Detect which cell encompasses the target text, then output its (X, Y) center coordinate. 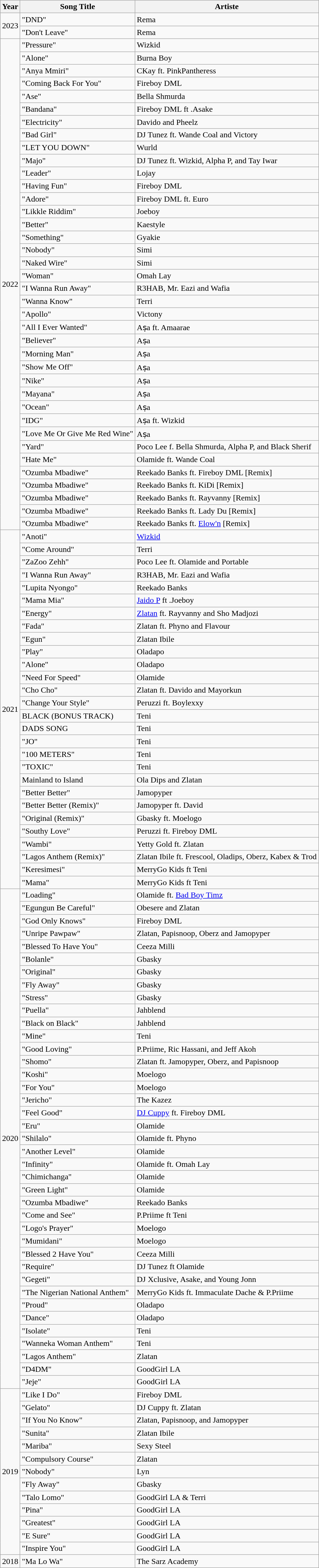
"Blessed To Have You" (77, 946)
Zlatan ft. Rayvanny and Sho Madjozi (227, 613)
"Don't Leave" (77, 32)
"D4DM" (77, 1369)
"IDG" (77, 420)
"Apollo" (77, 314)
Jaido P ft .Joeboy (227, 600)
P.Priime ft Teni (227, 1215)
"God Only Knows" (77, 921)
"Shilalo" (77, 1139)
"Majo" (77, 161)
"Lagos Anthem" (77, 1356)
"Original" (77, 972)
"E Sure" (77, 1536)
Ola Dips and Zlatan (227, 780)
Peruzzi ft. Fireboy DML (227, 831)
"Puella" (77, 1010)
"Proud" (77, 1305)
Gbasky ft. Moelogo (227, 818)
"All I Ever Wanted" (77, 327)
Jamopyper (227, 793)
"Greatest" (77, 1523)
Wurld (227, 147)
"For You" (77, 1087)
DADS SONG (77, 729)
Aṣa ft. Amaarae (227, 327)
2023 (10, 26)
"Black on Black" (77, 1023)
Lyn (227, 1471)
Bella Shmurda (227, 96)
CKay ft. PinkPantheress (227, 71)
"Wanneka Woman Anthem" (77, 1344)
"Ase" (77, 96)
"Blessed 2 Have You" (77, 1254)
"Play" (77, 652)
"Wanna Know" (77, 301)
"Need For Speed" (77, 677)
Kaestyle (227, 224)
2020 (10, 1139)
2022 (10, 284)
"Mumidani" (77, 1241)
"TOXIC" (77, 767)
"Require" (77, 1266)
"DND" (77, 20)
Mainland to Island (77, 780)
Zlatan ft. Jamopyper, Oberz, and Papisnoop (227, 1061)
"Anoti" (77, 536)
Reekado Banks ft. Rayvanny [Remix] (227, 498)
"Compulsory Course" (77, 1459)
Zlatan, Papisnoop, and Jamopyper (227, 1420)
"Energy" (77, 613)
"Koshi" (77, 1074)
Reekado Banks ft. Fireboy DML [Remix] (227, 472)
Sexy Steel (227, 1446)
"Coming Back For You" (77, 83)
Reekado Banks ft. Lady Du [Remix] (227, 511)
Peruzzi ft. Boylexxy (227, 703)
"Mariba" (77, 1446)
2021 (10, 709)
"100 METERS" (77, 754)
Davido and Pheelz (227, 122)
"Infinity" (77, 1164)
"Isolate" (77, 1331)
The Kazez (227, 1100)
Olamide ft. Omah Lay (227, 1164)
"Gegeti" (77, 1279)
"Unripe Pawpaw" (77, 934)
"Cho Cho" (77, 690)
"Pressure" (77, 45)
"Come and See" (77, 1215)
"Mayana" (77, 394)
"LET YOU DOWN" (77, 147)
Olamide ft. Wande Coal (227, 459)
"Sunita" (77, 1433)
DJ Cuppy ft. Zlatan (227, 1407)
DJ Cuppy ft. Fireboy DML (227, 1113)
Gyakie (227, 237)
Poco Lee ft. Olamide and Portable (227, 562)
"Morning Man" (77, 354)
Omah Lay (227, 276)
Jamopyper ft. David (227, 805)
"Fada" (77, 626)
"Bad Girl" (77, 135)
"Anya Mmiri" (77, 71)
"Wambi" (77, 844)
"Hate Me" (77, 459)
P.Priime, Ric Hassani, and Jeff Akoh (227, 1049)
Lojay (227, 173)
"Jericho" (77, 1100)
"Chimichanga" (77, 1177)
"Like I Do" (77, 1395)
Olamide ft. Bad Boy Timz (227, 895)
Artiste (227, 7)
"Show Me Off" (77, 367)
"Dance" (77, 1318)
"JO" (77, 741)
"Gelato" (77, 1407)
"Eru" (77, 1126)
"Good Loving" (77, 1049)
"Love Me Or Give Me Red Wine" (77, 434)
"The Nigerian National Anthem" (77, 1292)
"Nike" (77, 381)
Zlatan Ibile ft. Frescool, Oladips, Oberz, Kabex & Trod (227, 857)
2019 (10, 1471)
GoodGirl LA & Terri (227, 1497)
"Lupita Nyongo" (77, 588)
Obesere and Zlatan (227, 908)
"Pina" (77, 1510)
"ZaZoo Zehh" (77, 562)
Burna Boy (227, 58)
Zlatan ft. Davido and Mayorkun (227, 690)
"Inspire You" (77, 1548)
DJ Tunez ft. Wande Coal and Victory (227, 135)
"Naked Wire" (77, 263)
DJ Tunez ft. Wizkid, Alpha P, and Tay Iwar (227, 161)
"Feel Good" (77, 1113)
"Woman" (77, 276)
"Likkle Riddim" (77, 212)
"Keresimesi" (77, 869)
Fireboy DML ft. Euro (227, 199)
"Better" (77, 224)
Zlatan ft. Phyno and Flavour (227, 626)
"Better Better (Remix)" (77, 805)
"Mama" (77, 882)
"Come Around" (77, 549)
"Green Light" (77, 1190)
Victony (227, 314)
"Southy Love" (77, 831)
"Ocean" (77, 407)
"Logo's Prayer" (77, 1228)
"Leader" (77, 173)
Song Title (77, 7)
BLACK (BONUS TRACK) (77, 716)
"Mine" (77, 1036)
Aṣa ft. Wizkid (227, 420)
"Jeje" (77, 1382)
Joeboy (227, 212)
"Egungun Be Careful" (77, 908)
Year (10, 7)
Olamide ft. Phyno (227, 1139)
"Change Your Style" (77, 703)
Reekado Banks ft. KiDi [Remix] (227, 485)
"Having Fun" (77, 186)
Fireboy DML ft .Asake (227, 109)
The Sarz Academy (227, 1561)
"Original (Remix)" (77, 818)
"Ma Lo Wa" (77, 1561)
Zlatan, Papisnoop, Oberz and Jamopyper (227, 934)
"Another Level" (77, 1151)
"Electricity" (77, 122)
"Loading" (77, 895)
"Talo Lomo" (77, 1497)
"Yard" (77, 447)
Reekado Banks ft. Elow'n [Remix] (227, 524)
"If You No Know" (77, 1420)
Yetty Gold ft. Zlatan (227, 844)
"Egun" (77, 639)
"Lagos Anthem (Remix)" (77, 857)
"Bolanle" (77, 959)
"Something" (77, 237)
"Believer" (77, 341)
2018 (10, 1561)
"Shomo" (77, 1061)
"Mama Mia" (77, 600)
"Adore" (77, 199)
DJ Xclusive, Asake, and Young Jonn (227, 1279)
MerryGo Kids ft. Immaculate Dache & P.Priime (227, 1292)
"Better Better" (77, 793)
"Stress" (77, 998)
DJ Tunez ft Olamide (227, 1266)
Poco Lee f. Bella Shmurda, Alpha P, and Black Sherif (227, 447)
"Bandana" (77, 109)
